Determine the [X, Y] coordinate at the center of the cell enclosing the given text.  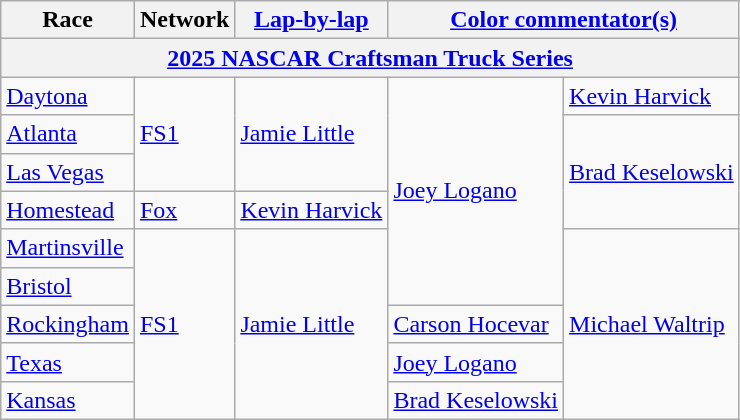
Kansas [68, 400]
Martinsville [68, 248]
2025 NASCAR Craftsman Truck Series [370, 58]
Atlanta [68, 134]
Daytona [68, 96]
Carson Hocevar [476, 324]
Race [68, 20]
Network [184, 20]
Color commentator(s) [564, 20]
Texas [68, 362]
Homestead [68, 210]
Las Vegas [68, 172]
Rockingham [68, 324]
Lap-by-lap [312, 20]
Bristol [68, 286]
Michael Waltrip [652, 324]
Fox [184, 210]
